Identify which cell holds the provided text, then report its [X, Y] central coordinate. 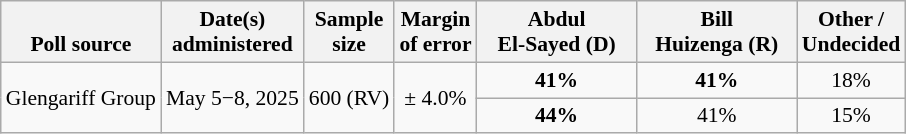
Other /Undecided [851, 32]
Glengariff Group [81, 98]
Marginof error [435, 32]
AbdulEl-Sayed (D) [557, 32]
15% [851, 116]
May 5−8, 2025 [232, 98]
44% [557, 116]
18% [851, 80]
Date(s)administered [232, 32]
BillHuizenga (R) [717, 32]
Poll source [81, 32]
600 (RV) [350, 98]
Samplesize [350, 32]
± 4.0% [435, 98]
